Extract the (X, Y) coordinate from the center of the cell holding the provided text.  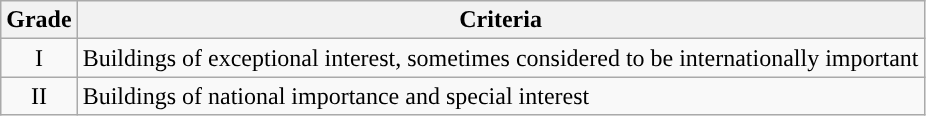
Buildings of national importance and special interest (500, 96)
I (39, 58)
Grade (39, 20)
II (39, 96)
Criteria (500, 20)
Buildings of exceptional interest, sometimes considered to be internationally important (500, 58)
